Output the [X, Y] coordinate of the center of the cell containing the given text.  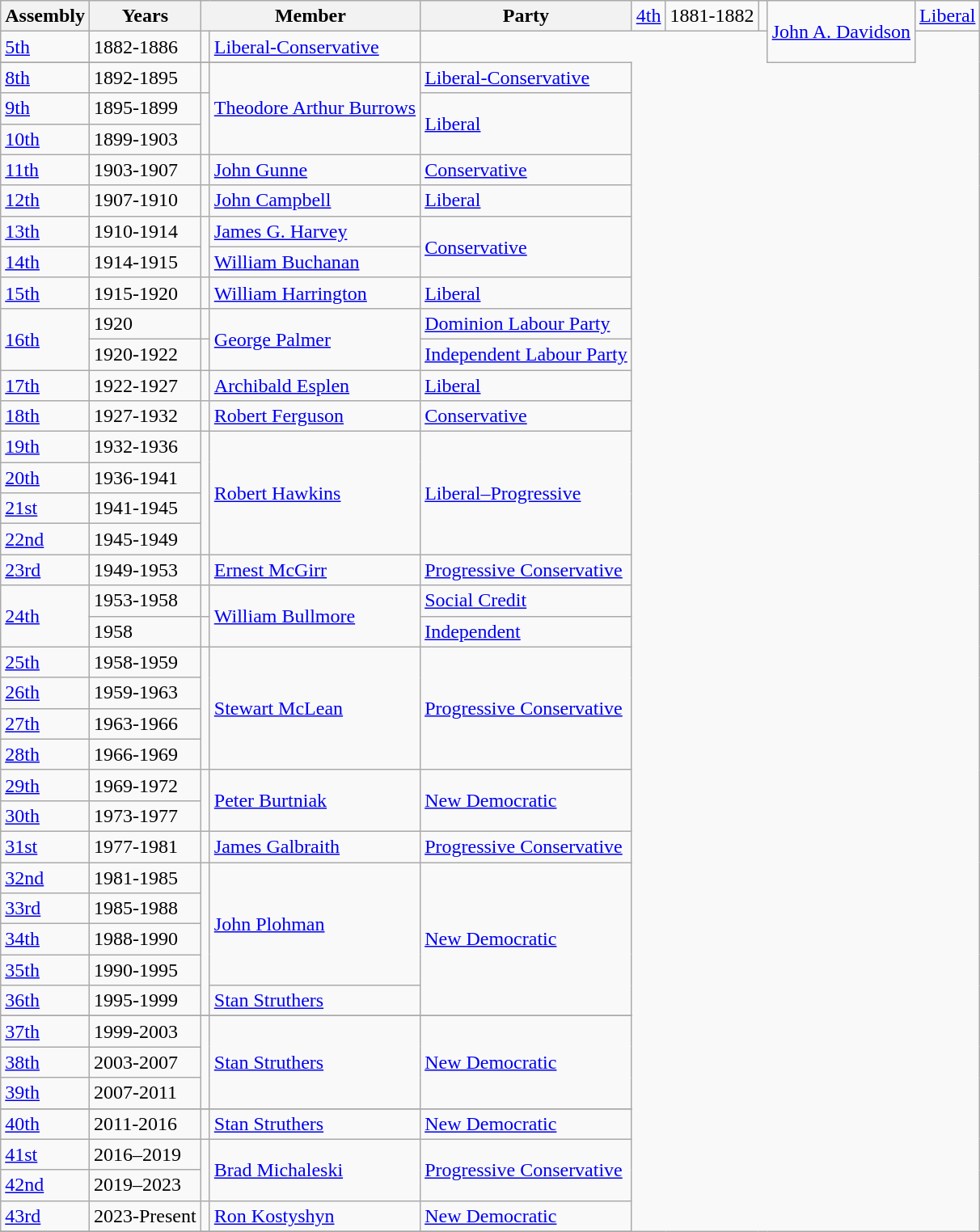
11th [45, 170]
10th [45, 139]
John Plohman [315, 923]
1922-1927 [145, 386]
18th [45, 416]
31st [45, 846]
9th [45, 108]
1969-1972 [145, 785]
41st [45, 1154]
Robert Hawkins [315, 493]
32nd [45, 877]
James Galbraith [315, 846]
1985-1988 [145, 909]
1999-2003 [145, 1032]
William Harrington [315, 293]
1895-1899 [145, 108]
29th [45, 785]
36th [45, 1001]
Brad Michaleski [315, 1170]
William Buchanan [315, 262]
Member [310, 16]
30th [45, 816]
Independent Labour Party [526, 354]
Robert Ferguson [315, 416]
Years [145, 16]
17th [45, 386]
38th [45, 1062]
1973-1977 [145, 816]
1941-1945 [145, 508]
21st [45, 508]
Stewart McLean [315, 708]
Social Credit [526, 601]
2016–2019 [145, 1154]
1977-1981 [145, 846]
1907-1910 [145, 200]
20th [45, 478]
26th [45, 693]
2003-2007 [145, 1062]
1910-1914 [145, 231]
1927-1932 [145, 416]
2011-2016 [145, 1124]
1920 [145, 323]
15th [45, 293]
1988-1990 [145, 939]
John Campbell [315, 200]
Independent [526, 631]
23rd [45, 570]
Ron Kostyshyn [315, 1216]
19th [45, 447]
Party [526, 16]
1963-1966 [145, 724]
1990-1995 [145, 970]
12th [45, 200]
1953-1958 [145, 601]
2023-Present [145, 1216]
1945-1949 [145, 539]
22nd [45, 539]
28th [45, 754]
Archibald Esplen [315, 386]
24th [45, 616]
James G. Harvey [315, 231]
27th [45, 724]
1915-1920 [145, 293]
William Bullmore [315, 616]
1892-1895 [145, 78]
4th [648, 16]
33rd [45, 909]
1903-1907 [145, 170]
1949-1953 [145, 570]
1958 [145, 631]
Ernest McGirr [315, 570]
1981-1985 [145, 877]
37th [45, 1032]
5th [45, 47]
Liberal–Progressive [526, 493]
2019–2023 [145, 1185]
1936-1941 [145, 478]
1958-1959 [145, 662]
John Gunne [315, 170]
25th [45, 662]
1932-1936 [145, 447]
Theodore Arthur Burrows [315, 108]
George Palmer [315, 339]
2007-2011 [145, 1093]
Dominion Labour Party [526, 323]
1920-1922 [145, 354]
8th [45, 78]
42nd [45, 1185]
14th [45, 262]
1995-1999 [145, 1001]
1882-1886 [145, 47]
1881-1882 [712, 16]
35th [45, 970]
1899-1903 [145, 139]
Assembly [45, 16]
40th [45, 1124]
13th [45, 231]
16th [45, 339]
39th [45, 1093]
1914-1915 [145, 262]
43rd [45, 1216]
1966-1969 [145, 754]
John A. Davidson [841, 32]
Peter Burtniak [315, 800]
34th [45, 939]
1959-1963 [145, 693]
